Detect which cell encompasses the target text, then output its [X, Y] center coordinate. 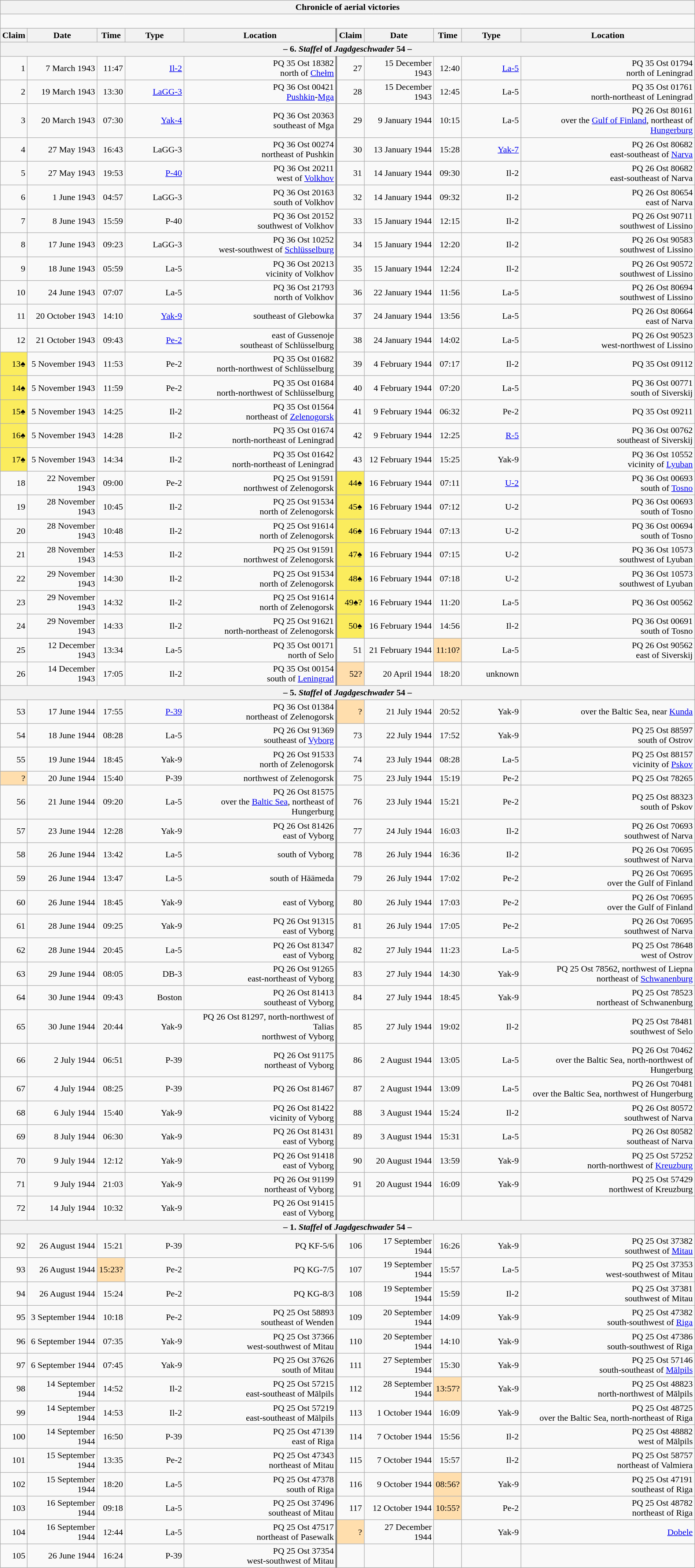
14:56 [448, 626]
62 [14, 950]
1 [14, 68]
PQ 36 Ost 10252 west-southwest of Schlüsselburg [260, 245]
48♠ [350, 578]
20 [14, 530]
PQ 26 Ost 81413 southeast of Vyborg [260, 997]
33 [350, 221]
21 July 1944 [399, 711]
PQ 26 Ost 80664 east of Narva [608, 317]
1 June 1943 [62, 197]
PQ 36 Ost 00421Pushkin-Mga [260, 92]
PQ 36 Ost 00562 [608, 602]
43 [350, 459]
06:51 [111, 1060]
72 [14, 1208]
39 [350, 364]
8 June 1943 [62, 221]
12 December 1943 [62, 650]
59 [14, 879]
111 [350, 1365]
PQ 35 Ost 01794 north of Leningrad [608, 68]
PQ 35 Ost 01674 north-northeast of Leningrad [260, 435]
PQ 26 Ost 70693 southwest of Narva [608, 831]
9 [14, 268]
14:02 [448, 340]
6 July 1944 [62, 1113]
70 [14, 1161]
96 [14, 1341]
76 [350, 802]
15:31 [448, 1136]
11:53 [111, 364]
15:19 [448, 778]
13:47 [111, 879]
PQ 26 Ost 91418 east of Vyborg [260, 1161]
21 February 1944 [399, 650]
11:20 [448, 602]
79 [350, 879]
4 [14, 149]
13:56 [448, 317]
06:32 [448, 412]
26 [14, 674]
80 [350, 902]
53 [14, 711]
PQ 25 Ost 47517 northeast of Pasewalk [260, 1532]
PQ 26 Ost 91369 southeast of Vyborg [260, 736]
07:45 [111, 1365]
30 [350, 149]
PQ 25 Ost 57215 east-southeast of Mālpils [260, 1388]
68 [14, 1113]
PQ 25 Ost 78523 northeast of Schwanenburg [608, 997]
PQ 26 Ost 80572southwest of Narva [608, 1113]
10:55? [448, 1508]
1 October 1944 [399, 1413]
69 [14, 1136]
35 [350, 268]
PQ 26 Ost 81431 east of Vyborg [260, 1136]
12:28 [111, 831]
PQ 26 Ost 91415 east of Vyborg [260, 1208]
24 June 1943 [62, 292]
11:47 [111, 68]
2 [14, 92]
PQ 35 Ost 09211 [608, 412]
47♠ [350, 555]
19 [14, 507]
16:03 [448, 831]
16:43 [111, 149]
07:18 [448, 578]
06:30 [111, 1136]
7 March 1943 [62, 68]
PQ 26 Ost 81347 east of Vyborg [260, 950]
20:52 [448, 711]
71 [14, 1184]
PQ 26 Ost 90523 west-northwest of Lissino [608, 340]
90 [350, 1161]
17:02 [448, 879]
PQ 25 Ost 48725over the Baltic Sea, north-northeast of Riga [608, 1413]
36 [350, 292]
PQ 35 Ost 00154 south of Leningrad [260, 674]
17 June 1944 [62, 711]
PQ 25 Ost 57252 north-northwest of Kreuzburg [608, 1161]
45♠ [350, 507]
13:09 [448, 1089]
PQ 25 Ost 37382 southwest of Mitau [608, 1246]
34 [350, 245]
14:33 [111, 626]
23 June 1944 [62, 831]
east of Vyborg [260, 902]
07:15 [448, 555]
58 [14, 854]
PQ 26 Ost 81575over the Baltic Sea, northeast of Hungerburg [260, 802]
14:09 [448, 1317]
27 September 1944 [399, 1365]
12:40 [448, 68]
PQ 26 Ost 81467 [260, 1089]
PQ 25 Ost 58757 northeast of Valmiera [608, 1460]
PQ 35 Ost 01761 north-northeast of Leningrad [608, 92]
25 [14, 650]
PQ 35 Ost 18382 north of Chełm [260, 68]
24 [14, 626]
PQ 35 Ost 09112 [608, 364]
PQ 26 Ost 91175 northeast of Vyborg [260, 1060]
DB-3 [155, 974]
PQ 26 Ost 91315 east of Vyborg [260, 926]
PQ 35 Ost 01642 north-northeast of Leningrad [260, 459]
09:20 [111, 802]
PQ 26 Ost 91265 east-northeast of Vyborg [260, 974]
15♠ [14, 412]
52? [350, 674]
07:35 [111, 1341]
19:53 [111, 173]
66 [14, 1060]
south of Vyborg [260, 854]
12:45 [448, 92]
Dobele [608, 1532]
14♠ [14, 388]
07:11 [448, 483]
27 December 1944 [399, 1532]
2 July 1944 [62, 1060]
16:36 [448, 854]
14:25 [111, 412]
11:59 [111, 388]
14:34 [111, 459]
south of Häämeda [260, 879]
61 [14, 926]
73 [350, 736]
PQ 25 Ost 78648 west of Ostrov [608, 950]
107 [350, 1270]
77 [350, 831]
17 September 1944 [399, 1246]
PQ 35 Ost 01682 north-northwest of Schlüsselburg [260, 364]
PQ 26 Ost 81426 east of Vyborg [260, 831]
87 [350, 1089]
74 [350, 759]
17:55 [111, 711]
49♠? [350, 602]
PQ 36 Ost 20152southwest of Volkhov [260, 221]
10:45 [111, 507]
114 [350, 1437]
117 [350, 1508]
PQ 36 Ost 00762 southeast of Siverskij [608, 435]
PQ 35 Ost 01564 northeast of Zelenogorsk [260, 412]
103 [14, 1508]
17:03 [448, 902]
112 [350, 1388]
12:44 [111, 1532]
78 [350, 854]
PQ 26 Ost 80582southeast of Narva [608, 1136]
3 [14, 121]
21 June 1944 [62, 802]
04:57 [111, 197]
31 [350, 173]
11 [14, 317]
10:18 [111, 1317]
Yak-4 [155, 121]
PQ 26 Ost 90583 southwest of Lissino [608, 245]
PQ 25 Ost 48823 north-northwest of Mālpils [608, 1388]
PQ 26 Ost 91533 north of Zelenogorsk [260, 759]
10:32 [111, 1208]
PQ 25 Ost 47139 east of Riga [260, 1437]
27 [350, 68]
08:05 [111, 974]
64 [14, 997]
PQ 25 Ost 78481 southwest of Selo [608, 1027]
11:10? [448, 650]
115 [350, 1460]
63 [14, 974]
PQ 36 Ost 20163south of Volkhov [260, 197]
PQ 26 Ost 70481over the Baltic Sea, northwest of Hungerburg [608, 1089]
56 [14, 802]
northwest of Zelenogorsk [260, 778]
PQ 35 Ost 00171 north of Selo [260, 650]
38 [350, 340]
09:00 [111, 483]
08:25 [111, 1089]
15:56 [448, 1437]
16:50 [111, 1437]
Yak-7 [491, 149]
PQ 25 Ost 37626 south of Mitau [260, 1365]
42 [350, 435]
12:12 [111, 1161]
16:26 [448, 1246]
09:25 [111, 926]
13:42 [111, 854]
PQ 25 Ost 57429 northwest of Kreuzburg [608, 1184]
10:15 [448, 121]
21 October 1943 [62, 340]
PQ 25 Ost 47386 south-southwest of Riga [608, 1341]
12:25 [448, 435]
PQ 25 Ost 47191 southeast of Riga [608, 1484]
9 January 1944 [399, 121]
104 [14, 1532]
22 July 1944 [399, 736]
PQ 26 Ost 81297, north-northwest of Talias northwest of Vyborg [260, 1027]
81 [350, 926]
PQ 25 Ost 37381 southwest of Mitau [608, 1293]
– 5. Staffel of Jagdgeschwader 54 – [347, 693]
106 [350, 1246]
PQ 26 Ost 80694 southwest of Lissino [608, 292]
101 [14, 1460]
PQ 25 Ost 48882west of Mālpils [608, 1437]
08:56? [448, 1484]
PQ 25 Ost 48782 northeast of Riga [608, 1508]
PQ 36 Ost 20213vicinity of Volkhov [260, 268]
13♠ [14, 364]
PQ 35 Ost 01684 north-northwest of Schlüsselburg [260, 388]
20 October 1943 [62, 317]
PQ 25 Ost 57146 south-southeast of Mālpils [608, 1365]
20:44 [111, 1027]
102 [14, 1484]
85 [350, 1027]
13:30 [111, 92]
10:48 [111, 530]
07:20 [448, 388]
17 June 1943 [62, 245]
55 [14, 759]
16:24 [111, 1556]
16♠ [14, 435]
09:32 [448, 197]
6 [14, 197]
07:13 [448, 530]
14:28 [111, 435]
20 April 1944 [399, 674]
PQ 25 Ost 47343 northeast of Mitau [260, 1460]
86 [350, 1060]
67 [14, 1089]
12 February 1944 [399, 459]
13:34 [111, 650]
28 [350, 92]
07:12 [448, 507]
22 [14, 578]
PQ 25 Ost 57219 east-southeast of Mālpils [260, 1413]
Boston [155, 997]
20:45 [111, 950]
8 July 1944 [62, 1136]
18 June 1944 [62, 736]
10 [14, 292]
23 [14, 602]
07:07 [111, 292]
7 [14, 221]
PQ 26 Ost 90562 east of Siverskij [608, 650]
PQ 26 Ost 90572 southwest of Lissino [608, 268]
98 [14, 1388]
PQ KF-5/6 [260, 1246]
Chronicle of aerial victories [347, 7]
14 December 1943 [62, 674]
100 [14, 1437]
07:30 [111, 121]
9 October 1944 [399, 1484]
4 July 1944 [62, 1089]
11:23 [448, 950]
94 [14, 1293]
05:59 [111, 268]
24 July 1944 [399, 831]
PQ 26 Ost 90711 southwest of Lissino [608, 221]
PQ 26 Ost 80161over the Gulf of Finland, northeast of Hungerburg [608, 121]
13 January 1944 [399, 149]
20 March 1943 [62, 121]
14:52 [111, 1388]
12:24 [448, 268]
19 March 1943 [62, 92]
91 [350, 1184]
22 November 1943 [62, 483]
PQ 25 Ost 78562, northwest of Liepna northeast of Schwanenburg [608, 974]
60 [14, 902]
46♠ [350, 530]
105 [14, 1556]
PQ 36 Ost 00691 south of Tosno [608, 626]
29 [350, 121]
40 [350, 388]
84 [350, 997]
21 [14, 555]
PQ 36 Ost 00694 south of Tosno [608, 530]
PQ 25 Ost 37496 southeast of Mitau [260, 1508]
PQ KG-8/3 [260, 1293]
18 [14, 483]
57 [14, 831]
89 [350, 1136]
8 [14, 245]
99 [14, 1413]
44♠ [350, 483]
21:03 [111, 1184]
12:20 [448, 245]
PQ 36 Ost 01384 northeast of Zelenogorsk [260, 711]
15:25 [448, 459]
PQ 26 Ost 70462over the Baltic Sea, north-northwest of Hungerburg [608, 1060]
east of Gussenojesoutheast of Schlüsselburg [260, 340]
12 October 1944 [399, 1508]
15:23? [111, 1270]
15:28 [448, 149]
14:32 [111, 602]
PQ 36 Ost 00771 south of Siverskij [608, 388]
3 September 1944 [62, 1317]
12:15 [448, 221]
97 [14, 1365]
82 [350, 950]
PQ 36 Ost 20363 southeast of Mga [260, 121]
41 [350, 412]
108 [350, 1293]
28 September 1944 [399, 1388]
17♠ [14, 459]
– 1. Staffel of Jagdgeschwader 54 – [347, 1227]
PQ 36 Ost 21793 north of Volkhov [260, 292]
09:30 [448, 173]
PQ 25 Ost 58893 southeast of Wenden [260, 1317]
PQ 36 Ost 20211west of Volkhov [260, 173]
PQ 36 Ost 00274 northeast of Pushkin [260, 149]
PQ 26 Ost 80654 east of Narva [608, 197]
65 [14, 1027]
PQ 25 Ost 78265 [608, 778]
20 June 1944 [62, 778]
PQ KG-7/5 [260, 1270]
09:18 [111, 1508]
over the Baltic Sea, near Kunda [608, 711]
18 June 1943 [62, 268]
09:23 [111, 245]
PQ 26 Ost 81422vicinity of Vyborg [260, 1113]
22 January 1944 [399, 292]
113 [350, 1413]
R-5 [491, 435]
13:05 [448, 1060]
95 [14, 1317]
88 [350, 1113]
07:17 [448, 364]
PQ 25 Ost 91621 north-northeast of Zelenogorsk [260, 626]
32 [350, 197]
southeast of Glebowka [260, 317]
PQ 26 Ost 91199 northeast of Vyborg [260, 1184]
19 June 1944 [62, 759]
13:35 [111, 1460]
unknown [491, 674]
PQ 25 Ost 47378 south of Riga [260, 1484]
PQ 25 Ost 88597 south of Ostrov [608, 736]
19:02 [448, 1027]
75 [350, 778]
116 [350, 1484]
110 [350, 1341]
50♠ [350, 626]
PQ 25 Ost 88157vicinity of Pskov [608, 759]
83 [350, 974]
54 [14, 736]
13:57? [448, 1388]
17:52 [448, 736]
93 [14, 1270]
– 6. Staffel of Jagdgeschwader 54 – [347, 49]
11:56 [448, 292]
PQ 25 Ost 47382 south-southwest of Riga [608, 1317]
PQ 25 Ost 37354 west-southwest of Mitau [260, 1556]
PQ 36 Ost 10552vicinity of Lyuban [608, 459]
51 [350, 650]
5 [14, 173]
PQ 25 Ost 37366 west-southwest of Mitau [260, 1341]
15:30 [448, 1365]
37 [350, 317]
12 [14, 340]
29 June 1944 [62, 974]
13:59 [448, 1161]
14 July 1944 [62, 1208]
109 [350, 1317]
92 [14, 1246]
PQ 25 Ost 37353 west-southwest of Mitau [608, 1270]
PQ 25 Ost 88323 south of Pskov [608, 802]
